Pinpoint the cell where the given text exists, returning its (x, y) midpoint coordinate. 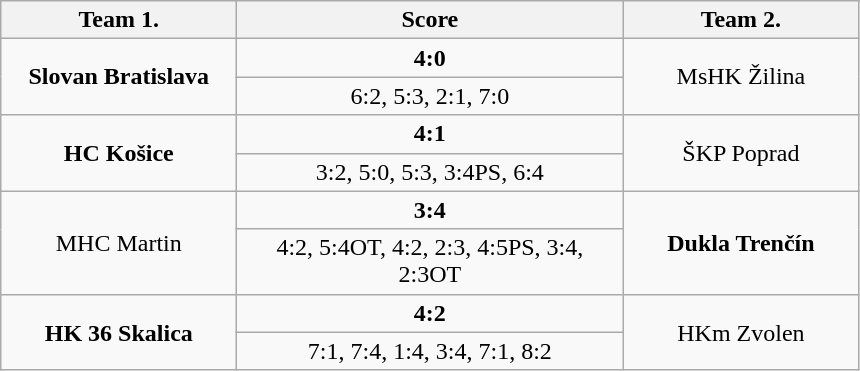
HK 36 Skalica (119, 332)
3:2, 5:0, 5:3, 3:4PS, 6:4 (430, 172)
MsHK Žilina (741, 77)
HC Košice (119, 153)
4:0 (430, 58)
Team 1. (119, 20)
Score (430, 20)
6:2, 5:3, 2:1, 7:0 (430, 96)
4:2, 5:4OT, 4:2, 2:3, 4:5PS, 3:4, 2:3OT (430, 262)
ŠKP Poprad (741, 153)
HKm Zvolen (741, 332)
MHC Martin (119, 242)
4:1 (430, 134)
Dukla Trenčín (741, 242)
4:2 (430, 313)
3:4 (430, 210)
Slovan Bratislava (119, 77)
Team 2. (741, 20)
7:1, 7:4, 1:4, 3:4, 7:1, 8:2 (430, 351)
